Determine the (x, y) coordinate at the center of the cell enclosing the given text.  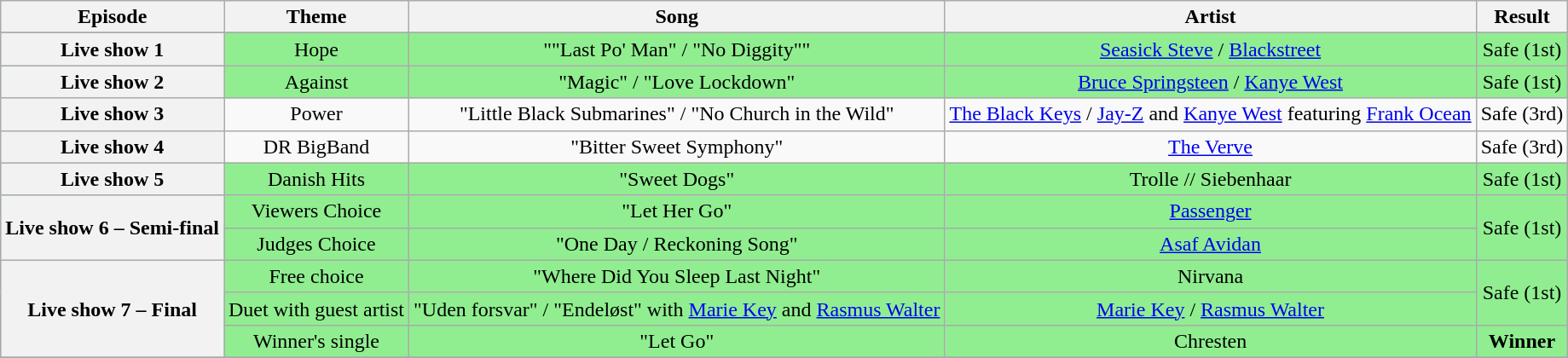
Hope (315, 49)
Theme (315, 17)
Song (677, 17)
""Last Po' Man" / "No Diggity"" (677, 49)
Live show 5 (113, 179)
Episode (113, 17)
The Black Keys / Jay-Z and Kanye West featuring Frank Ocean (1211, 114)
Power (315, 114)
"One Day / Reckoning Song" (677, 244)
Asaf Avidan (1211, 244)
Live show 2 (113, 82)
"Where Did You Sleep Last Night" (677, 276)
"Little Black Submarines" / "No Church in the Wild" (677, 114)
Live show 3 (113, 114)
Danish Hits (315, 179)
Bruce Springsteen / Kanye West (1211, 82)
Result (1522, 17)
Trolle // Siebenhaar (1211, 179)
DR BigBand (315, 147)
"Magic" / "Love Lockdown" (677, 82)
"Sweet Dogs" (677, 179)
Live show 7 – Final (113, 309)
Live show 1 (113, 49)
Seasick Steve / Blackstreet (1211, 49)
Artist (1211, 17)
Live show 6 – Semi-final (113, 228)
"Bitter Sweet Symphony" (677, 147)
Winner's single (315, 341)
Nirvana (1211, 276)
Free choice (315, 276)
Duet with guest artist (315, 309)
Live show 4 (113, 147)
Viewers Choice (315, 211)
Chresten (1211, 341)
The Verve (1211, 147)
Against (315, 82)
"Let Go" (677, 341)
Marie Key / Rasmus Walter (1211, 309)
"Uden forsvar" / "Endeløst" with Marie Key and Rasmus Walter (677, 309)
Passenger (1211, 211)
"Let Her Go" (677, 211)
Judges Choice (315, 244)
Winner (1522, 341)
